Detect which cell encompasses the target text, then output its (X, Y) center coordinate. 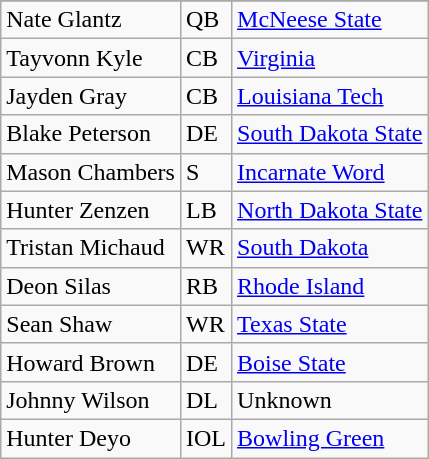
Hunter Deyo (91, 438)
Rhode Island (330, 286)
Tayvonn Kyle (91, 58)
Bowling Green (330, 438)
Mason Chambers (91, 172)
QB (206, 20)
South Dakota (330, 248)
Virginia (330, 58)
Johnny Wilson (91, 400)
McNeese State (330, 20)
RB (206, 286)
Incarnate Word (330, 172)
S (206, 172)
Unknown (330, 400)
Texas State (330, 324)
Tristan Michaud (91, 248)
Howard Brown (91, 362)
Louisiana Tech (330, 96)
Deon Silas (91, 286)
Sean Shaw (91, 324)
Boise State (330, 362)
North Dakota State (330, 210)
Jayden Gray (91, 96)
IOL (206, 438)
South Dakota State (330, 134)
LB (206, 210)
DL (206, 400)
Nate Glantz (91, 20)
Hunter Zenzen (91, 210)
Blake Peterson (91, 134)
